Search for the cell housing the specified text and yield its [x, y] center coordinate. 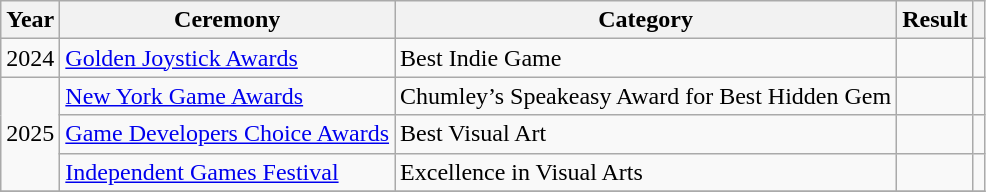
Result [935, 20]
Independent Games Festival [228, 172]
2024 [30, 58]
2025 [30, 134]
Ceremony [228, 20]
Year [30, 20]
Best Visual Art [646, 134]
Excellence in Visual Arts [646, 172]
Chumley’s Speakeasy Award for Best Hidden Gem [646, 96]
Game Developers Choice Awards [228, 134]
Best Indie Game [646, 58]
Golden Joystick Awards [228, 58]
New York Game Awards [228, 96]
Category [646, 20]
